Determine the (x, y) coordinate at the center of the cell enclosing the given text.  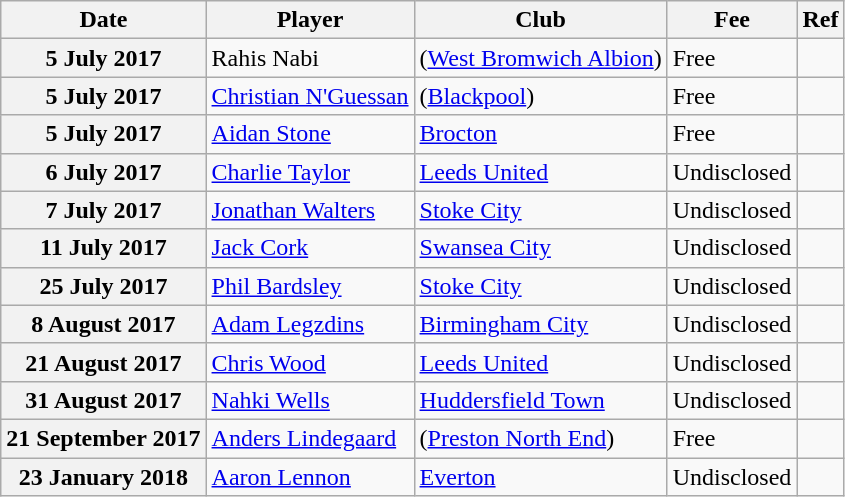
Player (310, 20)
Anders Lindegaard (310, 438)
31 August 2017 (104, 400)
Ref (820, 20)
Rahis Nabi (310, 58)
Club (540, 20)
7 July 2017 (104, 210)
8 August 2017 (104, 324)
Huddersfield Town (540, 400)
Chris Wood (310, 362)
25 July 2017 (104, 286)
Fee (732, 20)
Swansea City (540, 248)
Jack Cork (310, 248)
Aidan Stone (310, 134)
Jonathan Walters (310, 210)
Everton (540, 477)
Charlie Taylor (310, 172)
Date (104, 20)
Aaron Lennon (310, 477)
(Blackpool) (540, 96)
Brocton (540, 134)
Adam Legzdins (310, 324)
21 August 2017 (104, 362)
Nahki Wells (310, 400)
(Preston North End) (540, 438)
Birmingham City (540, 324)
23 January 2018 (104, 477)
Phil Bardsley (310, 286)
11 July 2017 (104, 248)
Christian N'Guessan (310, 96)
21 September 2017 (104, 438)
(West Bromwich Albion) (540, 58)
6 July 2017 (104, 172)
